For the text-containing cell, return its midpoint in (X, Y) coordinate format. 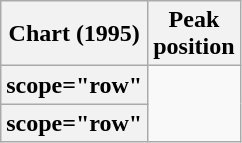
Peakposition (194, 34)
Chart (1995) (74, 34)
